Pinpoint the cell where the given text exists, returning its (x, y) midpoint coordinate. 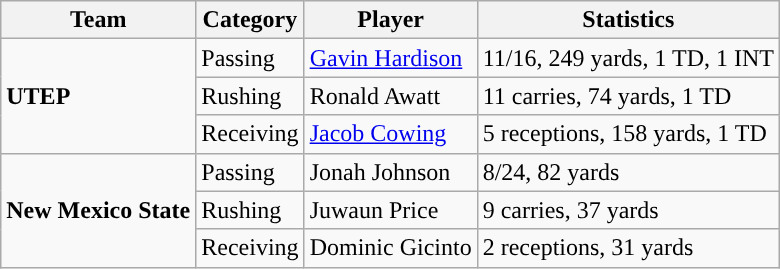
Dominic Gicinto (390, 248)
New Mexico State (98, 210)
UTEP (98, 96)
Gavin Hardison (390, 58)
Category (250, 20)
9 carries, 37 yards (628, 210)
Ronald Awatt (390, 96)
8/24, 82 yards (628, 172)
11/16, 249 yards, 1 TD, 1 INT (628, 58)
Juwaun Price (390, 210)
Player (390, 20)
11 carries, 74 yards, 1 TD (628, 96)
5 receptions, 158 yards, 1 TD (628, 134)
Jonah Johnson (390, 172)
Statistics (628, 20)
2 receptions, 31 yards (628, 248)
Team (98, 20)
Jacob Cowing (390, 134)
